Scan for the cell matching the given text and deliver its (X, Y) coordinate at center. 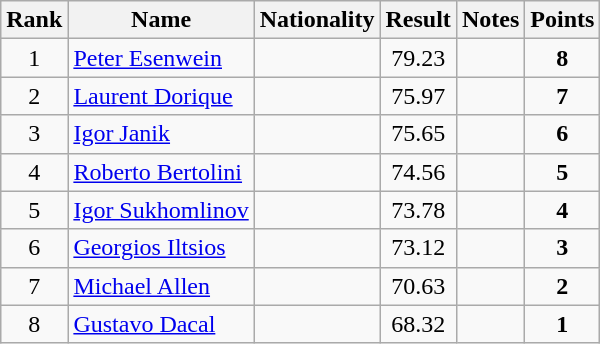
Notes (490, 20)
73.78 (418, 210)
Name (161, 20)
68.32 (418, 324)
Georgios Iltsios (161, 248)
Result (418, 20)
75.65 (418, 134)
Laurent Dorique (161, 96)
Nationality (317, 20)
Michael Allen (161, 286)
Roberto Bertolini (161, 172)
73.12 (418, 248)
Peter Esenwein (161, 58)
79.23 (418, 58)
Gustavo Dacal (161, 324)
Igor Sukhomlinov (161, 210)
Igor Janik (161, 134)
70.63 (418, 286)
Rank (34, 20)
74.56 (418, 172)
75.97 (418, 96)
Points (562, 20)
